Provide the (X, Y) coordinate of the cell's center where the given text is located.  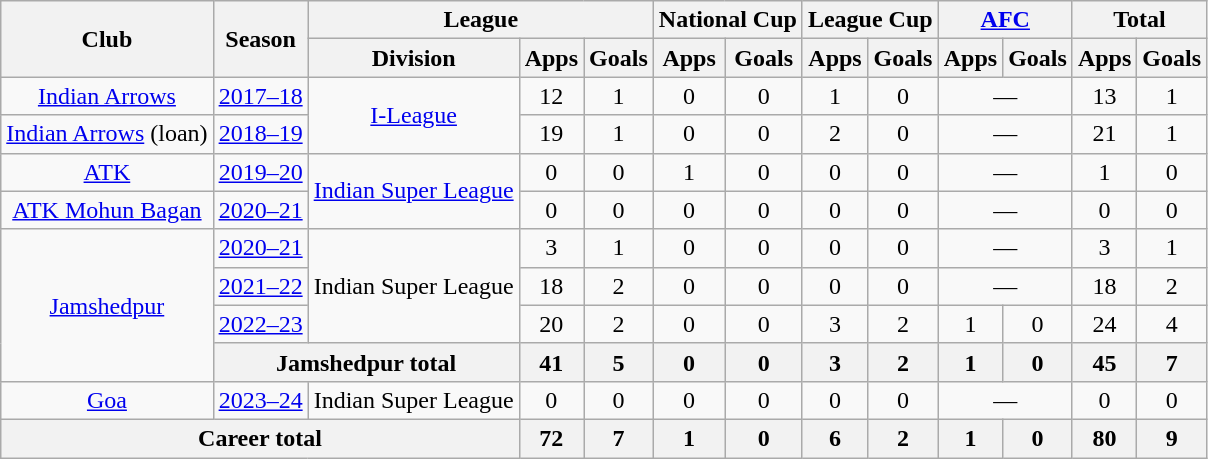
I-League (414, 115)
Division (414, 58)
72 (551, 438)
9 (1172, 438)
2021–22 (260, 286)
19 (551, 134)
2022–23 (260, 324)
Indian Arrows (loan) (107, 134)
41 (551, 362)
2017–18 (260, 96)
20 (551, 324)
21 (1104, 134)
AFC (1005, 20)
National Cup (728, 20)
2018–19 (260, 134)
4 (1172, 324)
Career total (260, 438)
League Cup (870, 20)
24 (1104, 324)
Season (260, 39)
13 (1104, 96)
Jamshedpur (107, 305)
League (480, 20)
Goa (107, 400)
2019–20 (260, 172)
Total (1139, 20)
80 (1104, 438)
6 (834, 438)
ATK Mohun Bagan (107, 210)
Club (107, 39)
45 (1104, 362)
ATK (107, 172)
Jamshedpur total (366, 362)
2023–24 (260, 400)
5 (619, 362)
12 (551, 96)
Indian Arrows (107, 96)
